Identify which cell holds the provided text, then report its [X, Y] central coordinate. 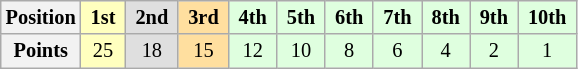
8 [349, 51]
2 [494, 51]
1st [104, 17]
5th [301, 17]
4th [253, 17]
8th [446, 17]
2nd [152, 17]
6 [397, 51]
6th [349, 17]
1 [547, 51]
3rd [203, 17]
12 [253, 51]
4 [446, 51]
10th [547, 17]
Points [41, 51]
15 [203, 51]
7th [397, 17]
Position [41, 17]
10 [301, 51]
18 [152, 51]
25 [104, 51]
9th [494, 17]
